Capture the cell that displays the provided text and extract its [X, Y] central coordinate. 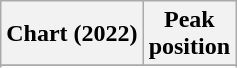
Peakposition [189, 34]
Chart (2022) [72, 34]
